Return [x, y] of the center of cell containing provided text 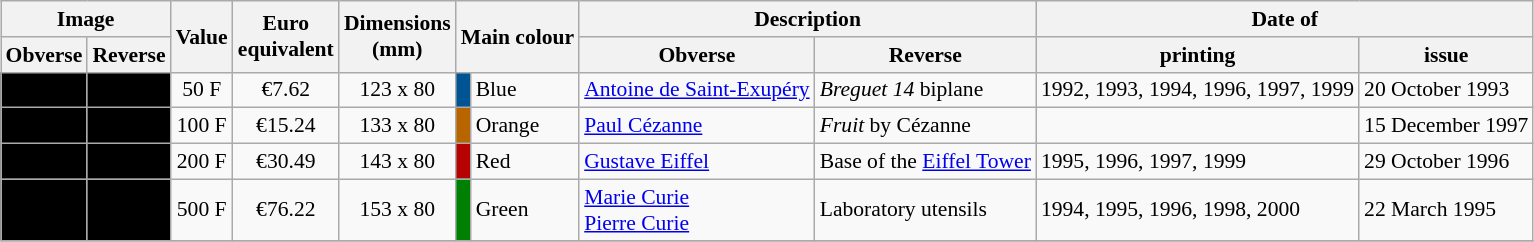
Base of the Eiffel Tower [926, 161]
50 F [202, 90]
133 x 80 [398, 126]
Description [808, 19]
20 October 1993 [1446, 90]
Main colour [518, 36]
Euroequivalent [286, 36]
1995, 1996, 1997, 1999 [1198, 161]
500 F [202, 210]
123 x 80 [398, 90]
€7.62 [286, 90]
Breguet 14 biplane [926, 90]
22 March 1995 [1446, 210]
Marie CuriePierre Curie [697, 210]
100 F [202, 126]
issue [1446, 54]
Value [202, 36]
Gustave Eiffel [697, 161]
200 F [202, 161]
143 x 80 [398, 161]
printing [1198, 54]
Paul Cézanne [697, 126]
1994, 1995, 1996, 1998, 2000 [1198, 210]
15 December 1997 [1446, 126]
Red [526, 161]
Image [86, 19]
153 x 80 [398, 210]
Green [526, 210]
Dimensions(mm) [398, 36]
Antoine de Saint-Exupéry [697, 90]
€15.24 [286, 126]
Blue [526, 90]
Laboratory utensils [926, 210]
Orange [526, 126]
Date of [1285, 19]
€76.22 [286, 210]
1992, 1993, 1994, 1996, 1997, 1999 [1198, 90]
29 October 1996 [1446, 161]
Fruit by Cézanne [926, 126]
€30.49 [286, 161]
